Detect which cell encompasses the target text, then output its [X, Y] center coordinate. 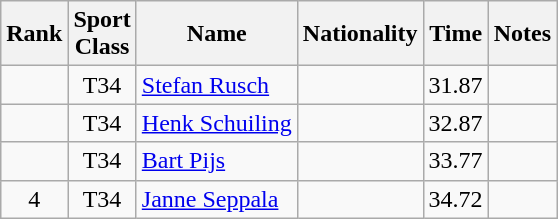
Rank [34, 34]
SportClass [102, 34]
Bart Pijs [216, 161]
Stefan Rusch [216, 85]
Janne Seppala [216, 199]
Nationality [360, 34]
32.87 [456, 123]
Name [216, 34]
Notes [522, 34]
Time [456, 34]
33.77 [456, 161]
31.87 [456, 85]
Henk Schuiling [216, 123]
4 [34, 199]
34.72 [456, 199]
